Provide the [x, y] coordinate of the cell's center where the given text is located.  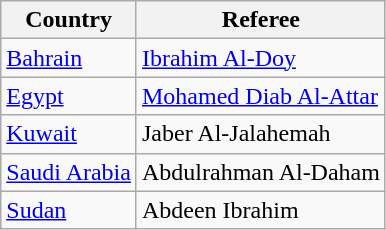
Abdeen Ibrahim [260, 210]
Jaber Al-Jalahemah [260, 134]
Ibrahim Al-Doy [260, 58]
Country [69, 20]
Kuwait [69, 134]
Egypt [69, 96]
Abdulrahman Al-Daham [260, 172]
Bahrain [69, 58]
Mohamed Diab Al-Attar [260, 96]
Saudi Arabia [69, 172]
Referee [260, 20]
Sudan [69, 210]
